Return the (X, Y) coordinate for the center point of the cell that contains the specified text.  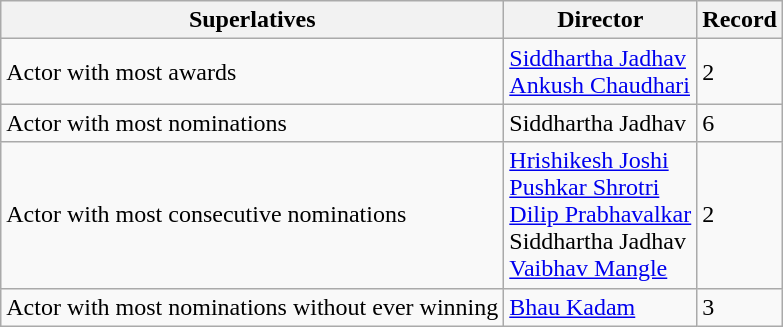
Actor with most consecutive nominations (252, 215)
Record (740, 20)
Bhau Kadam (600, 307)
Superlatives (252, 20)
Actor with most nominations (252, 123)
Actor with most nominations without ever winning (252, 307)
Actor with most awards (252, 72)
Hrishikesh Joshi Pushkar Shrotri Dilip Prabhavalkar Siddhartha Jadhav Vaibhav Mangle (600, 215)
Siddhartha Jadhav (600, 123)
6 (740, 123)
Director (600, 20)
Siddhartha JadhavAnkush Chaudhari (600, 72)
3 (740, 307)
